Find where the given text appears and provide that cell's center as (X, Y) coordinate. 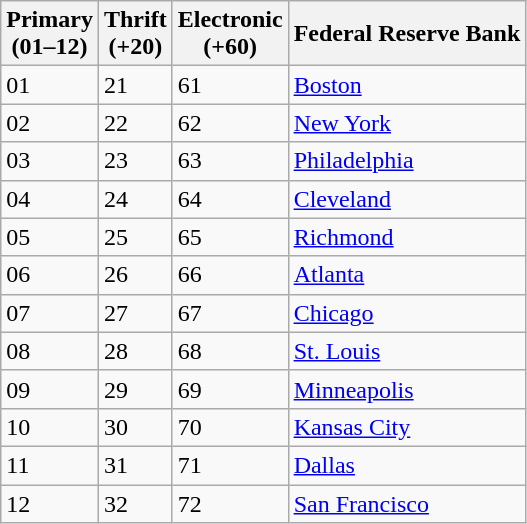
21 (135, 85)
72 (230, 503)
Kansas City (407, 427)
Dallas (407, 465)
Minneapolis (407, 389)
27 (135, 313)
04 (50, 199)
62 (230, 123)
30 (135, 427)
70 (230, 427)
Atlanta (407, 275)
23 (135, 161)
22 (135, 123)
29 (135, 389)
07 (50, 313)
Cleveland (407, 199)
01 (50, 85)
Federal Reserve Bank (407, 34)
28 (135, 351)
64 (230, 199)
11 (50, 465)
69 (230, 389)
12 (50, 503)
Richmond (407, 237)
10 (50, 427)
09 (50, 389)
67 (230, 313)
63 (230, 161)
03 (50, 161)
06 (50, 275)
32 (135, 503)
25 (135, 237)
Chicago (407, 313)
66 (230, 275)
New York (407, 123)
Thrift(+20) (135, 34)
Boston (407, 85)
Philadelphia (407, 161)
San Francisco (407, 503)
24 (135, 199)
08 (50, 351)
68 (230, 351)
Electronic(+60) (230, 34)
26 (135, 275)
61 (230, 85)
05 (50, 237)
71 (230, 465)
Primary(01–12) (50, 34)
65 (230, 237)
St. Louis (407, 351)
31 (135, 465)
02 (50, 123)
